Return the [x, y] coordinate for the center point of the cell that contains the specified text.  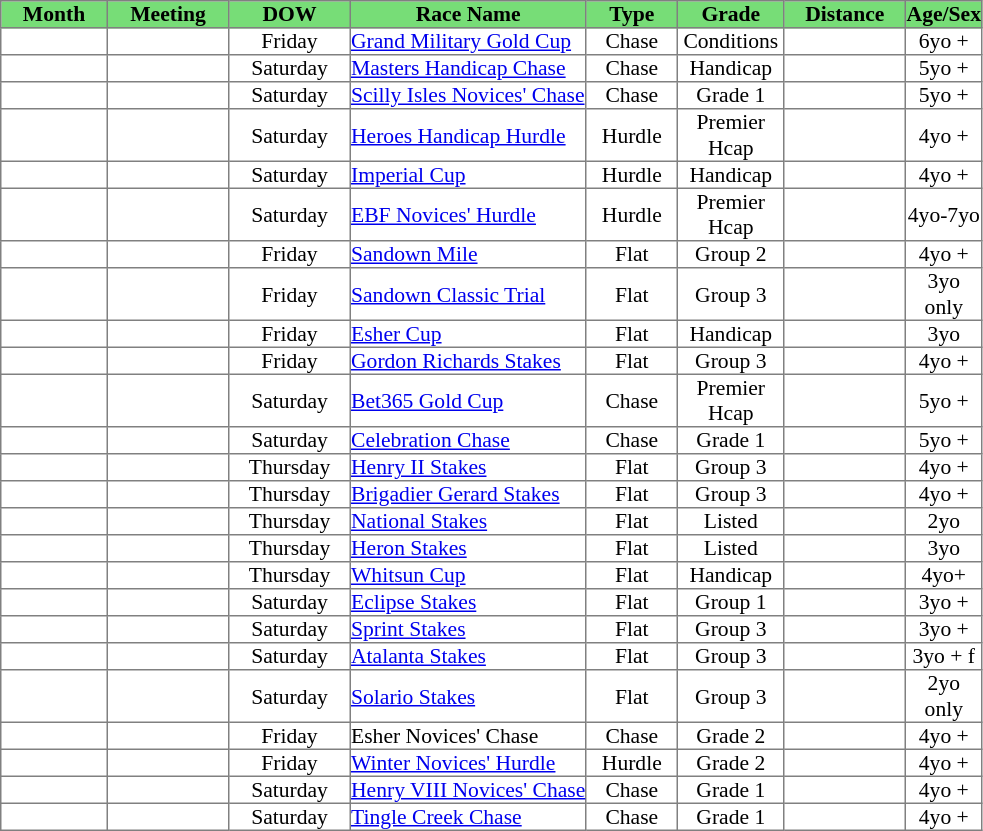
Henry II Stakes [468, 468]
6yo + [944, 42]
Esher Cup [468, 334]
National Stakes [468, 522]
Masters Handicap Chase [468, 68]
Winter Novices' Hurdle [468, 762]
Solario Stakes [468, 696]
Grand Military Gold Cup [468, 42]
Bet365 Gold Cup [468, 400]
3yo only [944, 294]
Conditions [731, 42]
Age/Sex [944, 14]
Sandown Mile [468, 254]
Celebration Chase [468, 440]
Atalanta Stakes [468, 656]
Imperial Cup [468, 174]
Group 1 [731, 602]
Tingle Creek Chase [468, 816]
Gordon Richards Stakes [468, 360]
Whitsun Cup [468, 576]
4yo-7yo [944, 214]
Meeting [168, 14]
Heron Stakes [468, 548]
DOW [290, 14]
Brigadier Gerard Stakes [468, 494]
EBF Novices' Hurdle [468, 214]
Sandown Classic Trial [468, 294]
Group 2 [731, 254]
2yo only [944, 696]
Heroes Handicap Hurdle [468, 135]
Type [632, 14]
Month [54, 14]
3yo + f [944, 656]
Sprint Stakes [468, 630]
4yo+ [944, 576]
Eclipse Stakes [468, 602]
Race Name [468, 14]
Distance [845, 14]
Esher Novices' Chase [468, 736]
Scilly Isles Novices' Chase [468, 96]
2yo [944, 522]
Grade [731, 14]
Henry VIII Novices' Chase [468, 790]
